Return (x, y) of the center of cell containing provided text 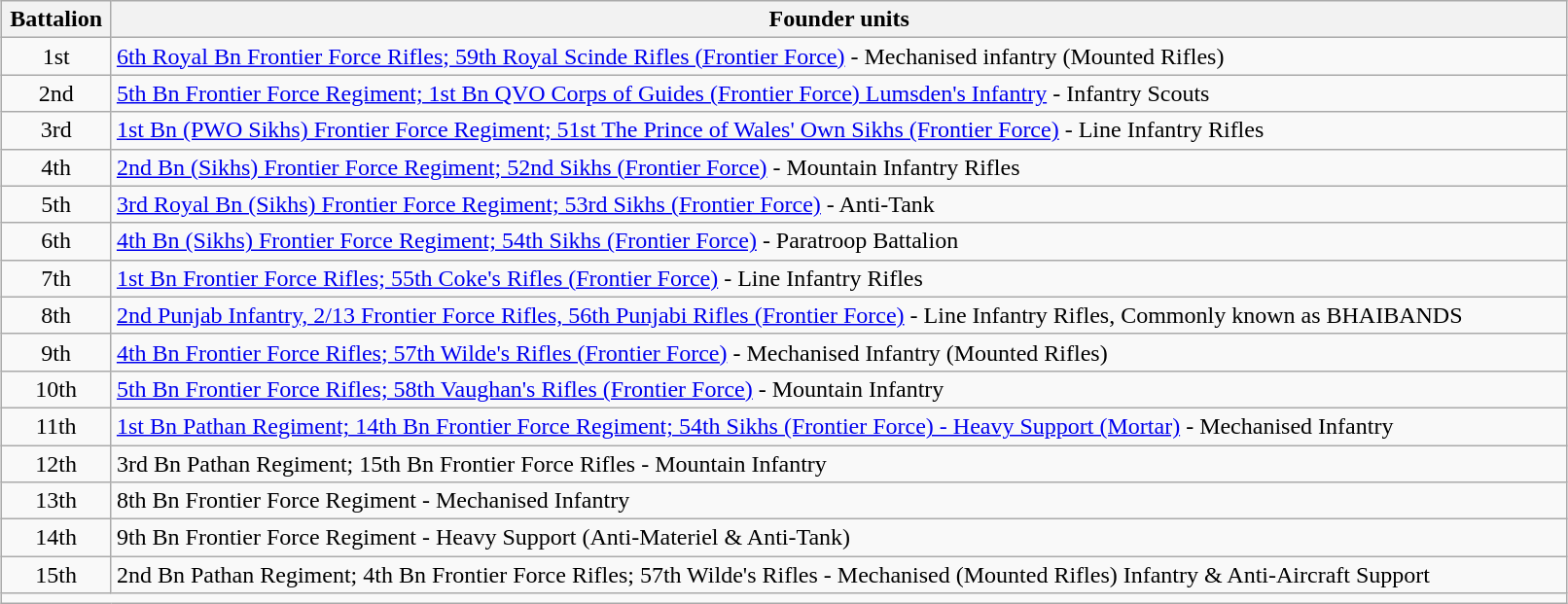
3rd Royal Bn (Sikhs) Frontier Force Regiment; 53rd Sikhs (Frontier Force) - Anti-Tank (838, 204)
4th Bn (Sikhs) Frontier Force Regiment; 54th Sikhs (Frontier Force) - Paratroop Battalion (838, 241)
1st Bn (PWO Sikhs) Frontier Force Regiment; 51st The Prince of Wales' Own Sikhs (Frontier Force) - Line Infantry Rifles (838, 130)
8th Bn Frontier Force Regiment - Mechanised Infantry (838, 501)
12th (56, 464)
9th (56, 352)
6th Royal Bn Frontier Force Rifles; 59th Royal Scinde Rifles (Frontier Force) - Mechanised infantry (Mounted Rifles) (838, 56)
5th Bn Frontier Force Rifles; 58th Vaughan's Rifles (Frontier Force) - Mountain Infantry (838, 389)
4th Bn Frontier Force Rifles; 57th Wilde's Rifles (Frontier Force) - Mechanised Infantry (Mounted Rifles) (838, 352)
3rd Bn Pathan Regiment; 15th Bn Frontier Force Rifles - Mountain Infantry (838, 464)
1st Bn Frontier Force Rifles; 55th Coke's Rifles (Frontier Force) - Line Infantry Rifles (838, 278)
3rd (56, 130)
8th (56, 315)
6th (56, 241)
7th (56, 278)
13th (56, 501)
2nd (56, 93)
15th (56, 575)
10th (56, 389)
5th Bn Frontier Force Regiment; 1st Bn QVO Corps of Guides (Frontier Force) Lumsden's Infantry - Infantry Scouts (838, 93)
14th (56, 538)
5th (56, 204)
2nd Bn Pathan Regiment; 4th Bn Frontier Force Rifles; 57th Wilde's Rifles - Mechanised (Mounted Rifles) Infantry & Anti-Aircraft Support (838, 575)
11th (56, 426)
2nd Punjab Infantry, 2/13 Frontier Force Rifles, 56th Punjabi Rifles (Frontier Force) - Line Infantry Rifles, Commonly known as BHAIBANDS (838, 315)
4th (56, 167)
1st Bn Pathan Regiment; 14th Bn Frontier Force Regiment; 54th Sikhs (Frontier Force) - Heavy Support (Mortar) - Mechanised Infantry (838, 426)
Battalion (56, 19)
9th Bn Frontier Force Regiment - Heavy Support (Anti-Materiel & Anti-Tank) (838, 538)
2nd Bn (Sikhs) Frontier Force Regiment; 52nd Sikhs (Frontier Force) - Mountain Infantry Rifles (838, 167)
Founder units (838, 19)
1st (56, 56)
